Identify which cell holds the provided text, then report its (x, y) central coordinate. 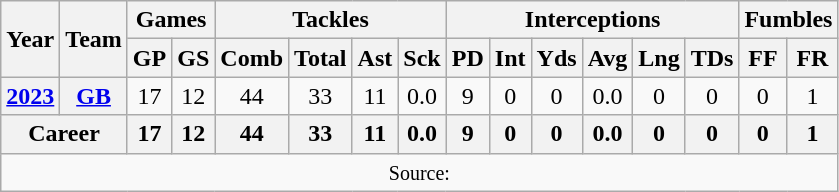
Source: (420, 172)
Games (170, 20)
Comb (252, 58)
Avg (608, 58)
Tackles (330, 20)
Sck (422, 58)
Yds (556, 58)
GB (94, 96)
Lng (659, 58)
Team (94, 39)
FR (812, 58)
2023 (30, 96)
Int (510, 58)
GS (194, 58)
Career (64, 134)
Ast (375, 58)
PD (468, 58)
Fumbles (788, 20)
Interceptions (592, 20)
Total (321, 58)
TDs (712, 58)
Year (30, 39)
GP (149, 58)
FF (763, 58)
